Return [x, y] of the center of cell containing provided text 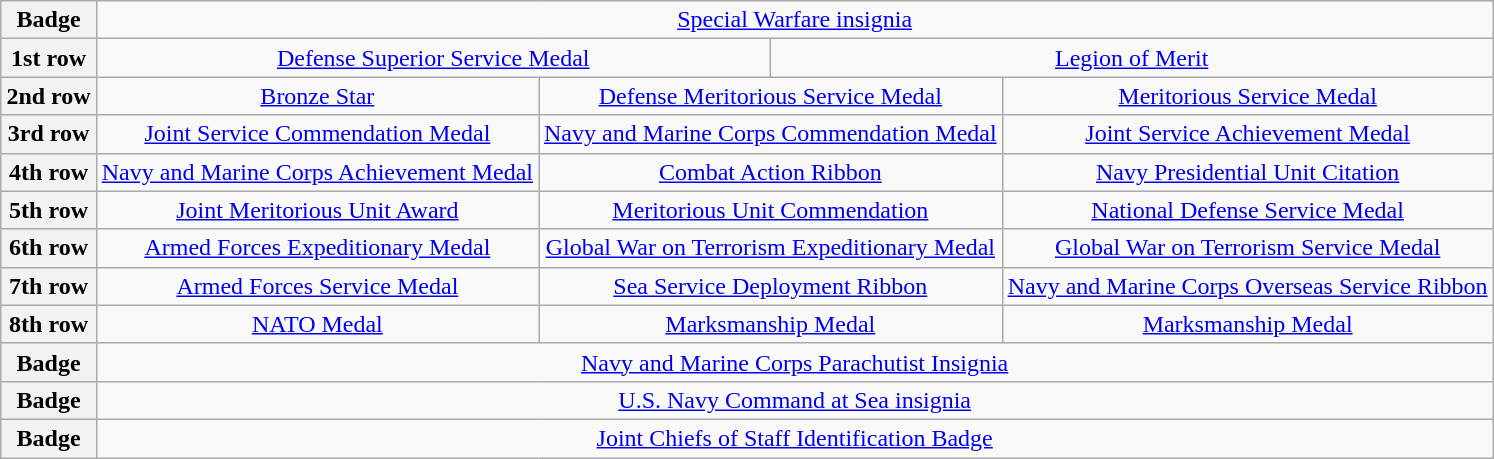
Navy and Marine Corps Parachutist Insignia [794, 362]
Joint Meritorious Unit Award [317, 210]
Legion of Merit [1132, 58]
Combat Action Ribbon [770, 172]
2nd row [48, 96]
Navy Presidential Unit Citation [1248, 172]
NATO Medal [317, 324]
3rd row [48, 134]
Armed Forces Expeditionary Medal [317, 248]
Navy and Marine Corps Overseas Service Ribbon [1248, 286]
Meritorious Service Medal [1248, 96]
National Defense Service Medal [1248, 210]
Navy and Marine Corps Achievement Medal [317, 172]
6th row [48, 248]
Meritorious Unit Commendation [770, 210]
Joint Service Commendation Medal [317, 134]
8th row [48, 324]
Armed Forces Service Medal [317, 286]
Navy and Marine Corps Commendation Medal [770, 134]
5th row [48, 210]
U.S. Navy Command at Sea insignia [794, 400]
1st row [48, 58]
Global War on Terrorism Service Medal [1248, 248]
Special Warfare insignia [794, 20]
Joint Chiefs of Staff Identification Badge [794, 438]
Defense Meritorious Service Medal [770, 96]
Global War on Terrorism Expeditionary Medal [770, 248]
Bronze Star [317, 96]
Joint Service Achievement Medal [1248, 134]
4th row [48, 172]
Sea Service Deployment Ribbon [770, 286]
7th row [48, 286]
Defense Superior Service Medal [433, 58]
